Output the (x, y) coordinate of the center of the cell containing the given text.  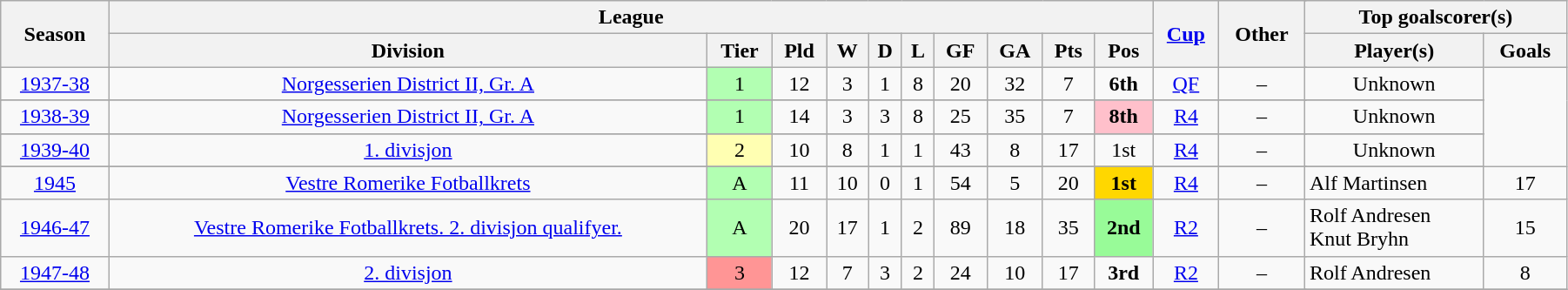
43 (961, 150)
Pld (799, 51)
Rolf Andresen Knut Bryhn (1394, 228)
Rolf Andresen (1394, 273)
Division (407, 51)
Other (1262, 34)
1947-48 (55, 273)
Goals (1525, 51)
25 (961, 117)
Player(s) (1394, 51)
1. divisjon (407, 150)
1939-40 (55, 150)
Alf Martinsen (1394, 183)
W (848, 51)
League (631, 17)
QF (1185, 84)
5 (1015, 183)
Vestre Romerike Fotballkrets. 2. divisjon qualifyer. (407, 228)
Vestre Romerike Fotballkrets (407, 183)
89 (961, 228)
GA (1015, 51)
15 (1525, 228)
1937-38 (55, 84)
Top goalscorer(s) (1436, 17)
11 (799, 183)
Pts (1069, 51)
18 (1015, 228)
24 (961, 273)
6th (1123, 84)
L (917, 51)
Tier (740, 51)
Season (55, 34)
0 (886, 183)
GF (961, 51)
1945 (55, 183)
14 (799, 117)
1938-39 (55, 117)
2nd (1123, 228)
1946-47 (55, 228)
Pos (1123, 51)
D (886, 51)
Cup (1185, 34)
2. divisjon (407, 273)
8th (1123, 117)
3rd (1123, 273)
32 (1015, 84)
54 (961, 183)
